Locate the cell with the specified text and output its (x, y) center coordinate. 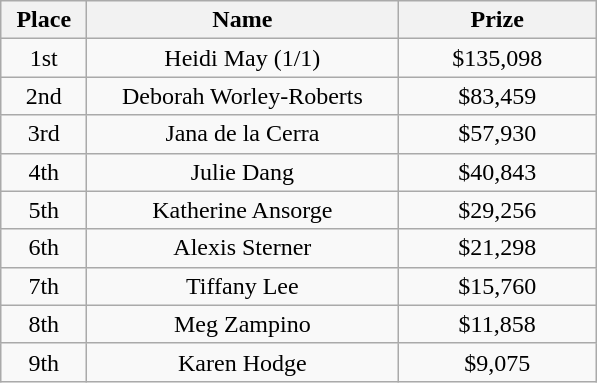
Prize (498, 20)
$21,298 (498, 248)
8th (44, 324)
$57,930 (498, 134)
Place (44, 20)
2nd (44, 96)
$11,858 (498, 324)
Tiffany Lee (242, 286)
Jana de la Cerra (242, 134)
$9,075 (498, 362)
Meg Zampino (242, 324)
6th (44, 248)
$29,256 (498, 210)
Katherine Ansorge (242, 210)
Name (242, 20)
Karen Hodge (242, 362)
Heidi May (1/1) (242, 58)
$40,843 (498, 172)
3rd (44, 134)
9th (44, 362)
4th (44, 172)
7th (44, 286)
Deborah Worley-Roberts (242, 96)
$15,760 (498, 286)
Julie Dang (242, 172)
1st (44, 58)
5th (44, 210)
$135,098 (498, 58)
$83,459 (498, 96)
Alexis Sterner (242, 248)
